Extract the [x, y] coordinate from the center of the cell holding the provided text.  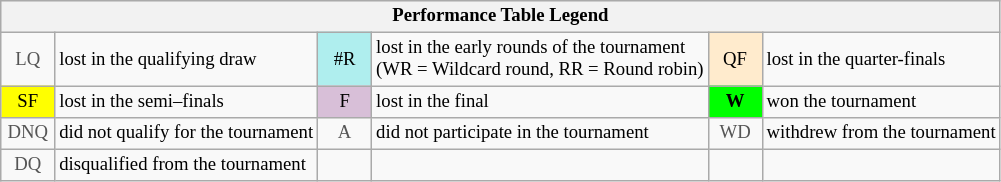
lost in the early rounds of the tournament(WR = Wildcard round, RR = Round robin) [540, 60]
QF [735, 60]
LQ [28, 60]
lost in the qualifying draw [186, 60]
lost in the quarter-finals [881, 60]
withdrew from the tournament [881, 134]
A [345, 134]
SF [28, 102]
lost in the semi–finals [186, 102]
disqualified from the tournament [186, 166]
#R [345, 60]
won the tournament [881, 102]
DQ [28, 166]
W [735, 102]
F [345, 102]
lost in the final [540, 102]
WD [735, 134]
did not qualify for the tournament [186, 134]
Performance Table Legend [500, 16]
DNQ [28, 134]
did not participate in the tournament [540, 134]
